Locate the cell with the specified text and output its [x, y] center coordinate. 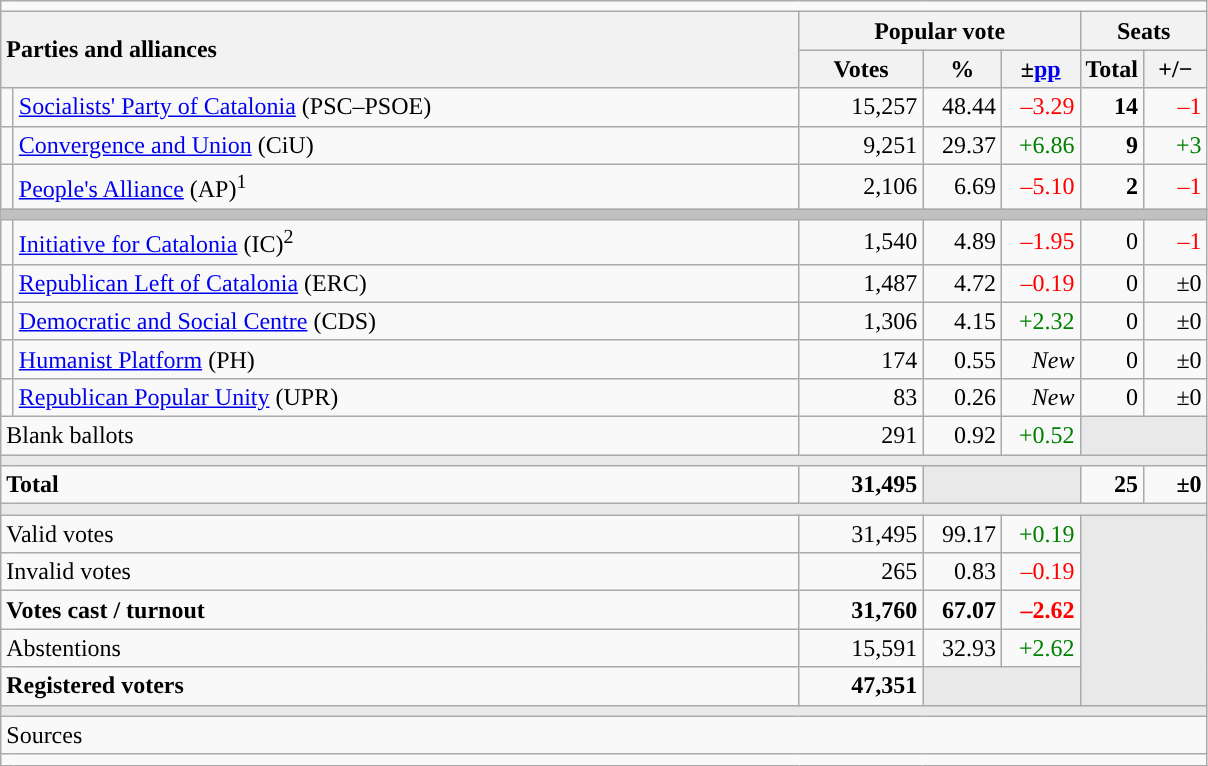
People's Alliance (AP)1 [406, 186]
Votes [861, 69]
Sources [604, 735]
Initiative for Catalonia (IC)2 [406, 242]
Abstentions [400, 648]
1,487 [861, 283]
Parties and alliances [400, 50]
Socialists' Party of Catalonia (PSC–PSOE) [406, 107]
9 [1112, 145]
–1.95 [1040, 242]
% [962, 69]
14 [1112, 107]
Democratic and Social Centre (CDS) [406, 321]
+2.62 [1040, 648]
9,251 [861, 145]
+2.32 [1040, 321]
Valid votes [400, 534]
Blank ballots [400, 435]
+/− [1176, 69]
Registered voters [400, 686]
6.69 [962, 186]
+6.86 [1040, 145]
Invalid votes [400, 572]
1,306 [861, 321]
265 [861, 572]
67.07 [962, 610]
83 [861, 397]
Republican Left of Catalonia (ERC) [406, 283]
0.26 [962, 397]
31,760 [861, 610]
48.44 [962, 107]
29.37 [962, 145]
32.93 [962, 648]
0.83 [962, 572]
Popular vote [940, 31]
Convergence and Union (CiU) [406, 145]
47,351 [861, 686]
–3.29 [1040, 107]
+0.19 [1040, 534]
0.55 [962, 359]
174 [861, 359]
Humanist Platform (PH) [406, 359]
Seats [1144, 31]
25 [1112, 485]
Votes cast / turnout [400, 610]
15,257 [861, 107]
2 [1112, 186]
4.72 [962, 283]
2,106 [861, 186]
±pp [1040, 69]
–2.62 [1040, 610]
1,540 [861, 242]
4.89 [962, 242]
+0.52 [1040, 435]
–5.10 [1040, 186]
15,591 [861, 648]
4.15 [962, 321]
0.92 [962, 435]
Republican Popular Unity (UPR) [406, 397]
+3 [1176, 145]
291 [861, 435]
99.17 [962, 534]
